Provide the (X, Y) coordinate of the cell's center where the given text is located.  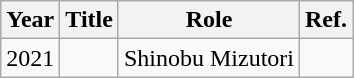
Title (90, 20)
Shinobu Mizutori (208, 58)
Ref. (326, 20)
Year (30, 20)
Role (208, 20)
2021 (30, 58)
